Output the [x, y] coordinate of the center of the cell containing the given text.  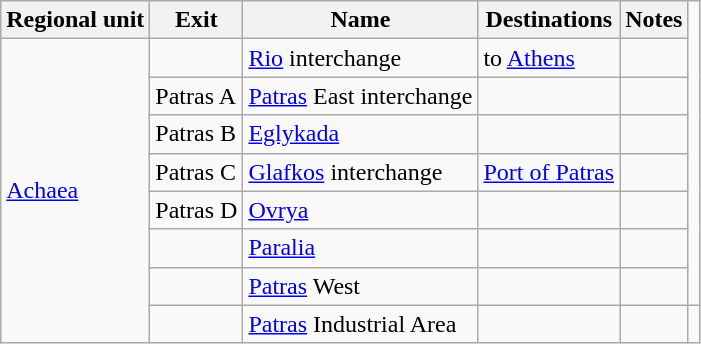
Patras C [196, 172]
Exit [196, 20]
Paralia [360, 248]
Destinations [549, 20]
Rio interchange [360, 58]
Patras Industrial Area [360, 324]
Regional unit [76, 20]
Patras D [196, 210]
Port of Patras [549, 172]
Notes [654, 20]
Patras A [196, 96]
Glafkos interchange [360, 172]
Patras East interchange [360, 96]
to Athens [549, 58]
Patras B [196, 134]
Name [360, 20]
Eglykada [360, 134]
Ovrya [360, 210]
Achaea [76, 191]
Patras West [360, 286]
